Locate the cell with the specified text and output its [x, y] center coordinate. 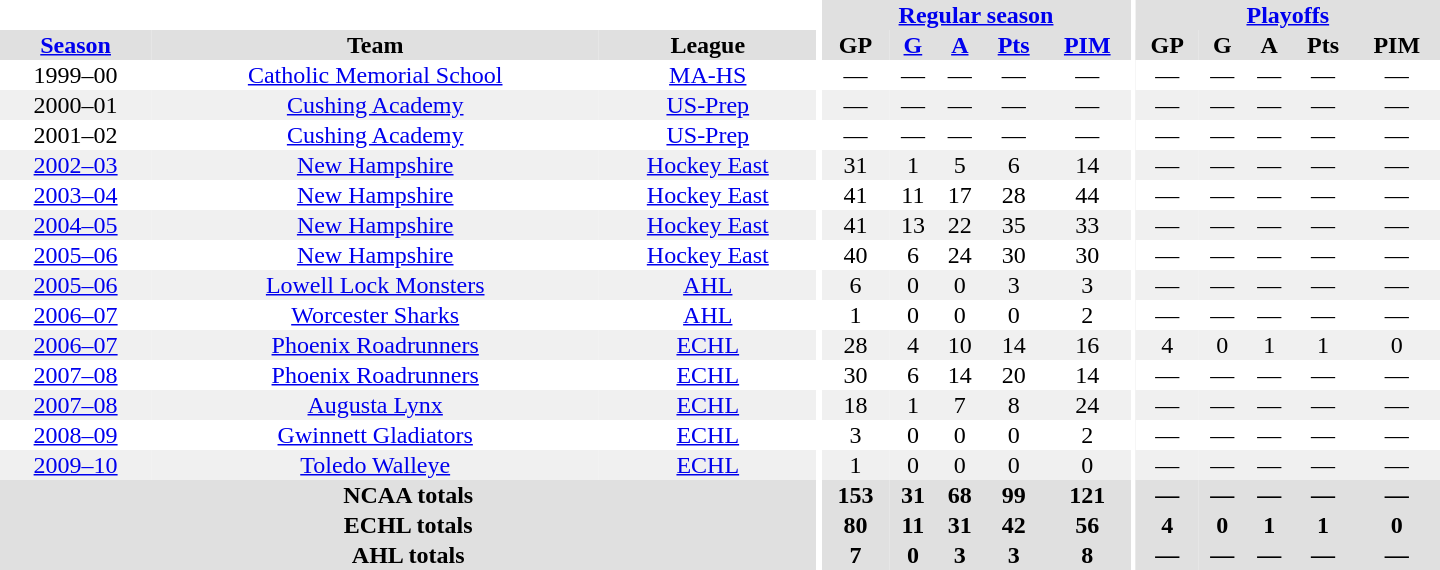
2009–10 [76, 465]
17 [960, 195]
13 [912, 225]
ECHL totals [408, 525]
Season [76, 45]
40 [856, 255]
MA-HS [708, 75]
2003–04 [76, 195]
Gwinnett Gladiators [375, 435]
Worcester Sharks [375, 315]
2000–01 [76, 105]
Playoffs [1288, 15]
68 [960, 495]
44 [1087, 195]
Regular season [976, 15]
20 [1014, 375]
2001–02 [76, 135]
League [708, 45]
Team [375, 45]
5 [960, 165]
10 [960, 345]
56 [1087, 525]
33 [1087, 225]
AHL totals [408, 555]
99 [1014, 495]
Lowell Lock Monsters [375, 285]
2004–05 [76, 225]
80 [856, 525]
Augusta Lynx [375, 405]
Toledo Walleye [375, 465]
121 [1087, 495]
2008–09 [76, 435]
16 [1087, 345]
NCAA totals [408, 495]
1999–00 [76, 75]
Catholic Memorial School [375, 75]
42 [1014, 525]
153 [856, 495]
2002–03 [76, 165]
35 [1014, 225]
18 [856, 405]
22 [960, 225]
